Identify which cell holds the provided text, then report its (X, Y) central coordinate. 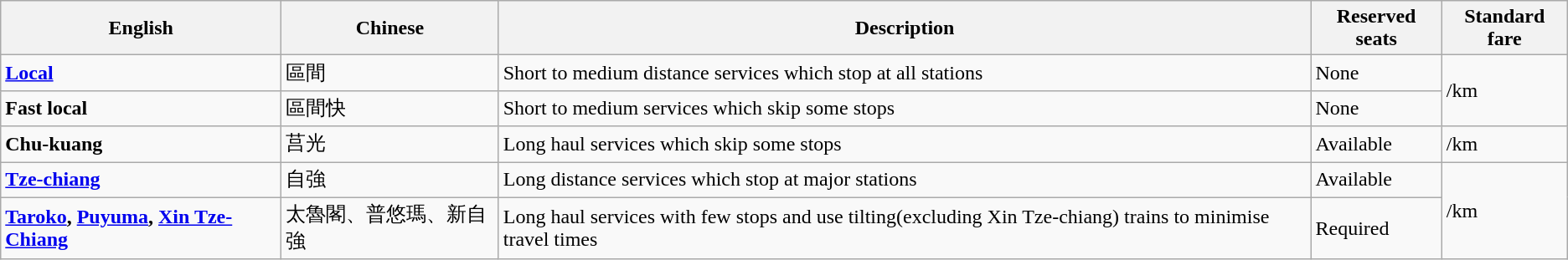
Short to medium services which skip some stops (905, 109)
Long distance services which stop at major stations (905, 181)
區間快 (390, 109)
Local (141, 74)
Chu-kuang (141, 144)
Short to medium distance services which stop at all stations (905, 74)
Standard fare (1504, 28)
Taroko, Puyuma, Xin Tze-Chiang (141, 228)
Required (1376, 228)
區間 (390, 74)
English (141, 28)
Long haul services which skip some stops (905, 144)
莒光 (390, 144)
Fast local (141, 109)
Chinese (390, 28)
太魯閣、普悠瑪、新自強 (390, 228)
Reserved seats (1376, 28)
Tze-chiang (141, 181)
自強 (390, 181)
Description (905, 28)
Long haul services with few stops and use tilting(excluding Xin Tze-chiang) trains to minimise travel times (905, 228)
